Output the [x, y] coordinate of the center of the cell containing the given text.  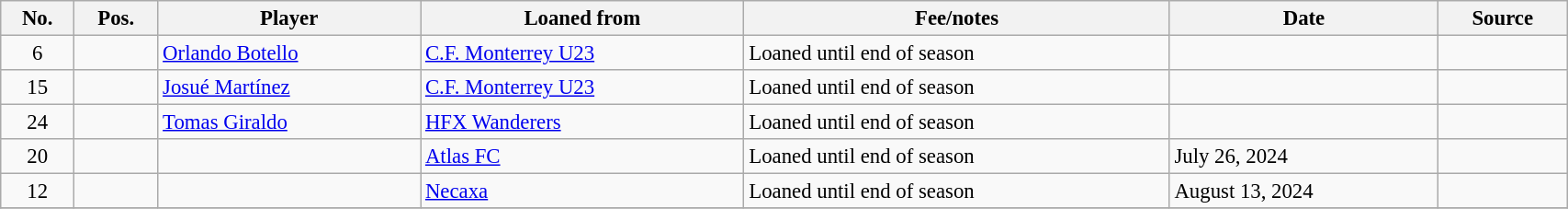
Orlando Botello [289, 53]
Date [1304, 18]
6 [38, 53]
Fee/notes [957, 18]
Necaxa [582, 192]
July 26, 2024 [1304, 157]
HFX Wanderers [582, 122]
Player [289, 18]
August 13, 2024 [1304, 192]
Josué Martínez [289, 87]
20 [38, 157]
Tomas Giraldo [289, 122]
12 [38, 192]
Source [1503, 18]
24 [38, 122]
Atlas FC [582, 157]
15 [38, 87]
Loaned from [582, 18]
No. [38, 18]
Pos. [116, 18]
